Extract the [X, Y] coordinate from the center of the cell holding the provided text.  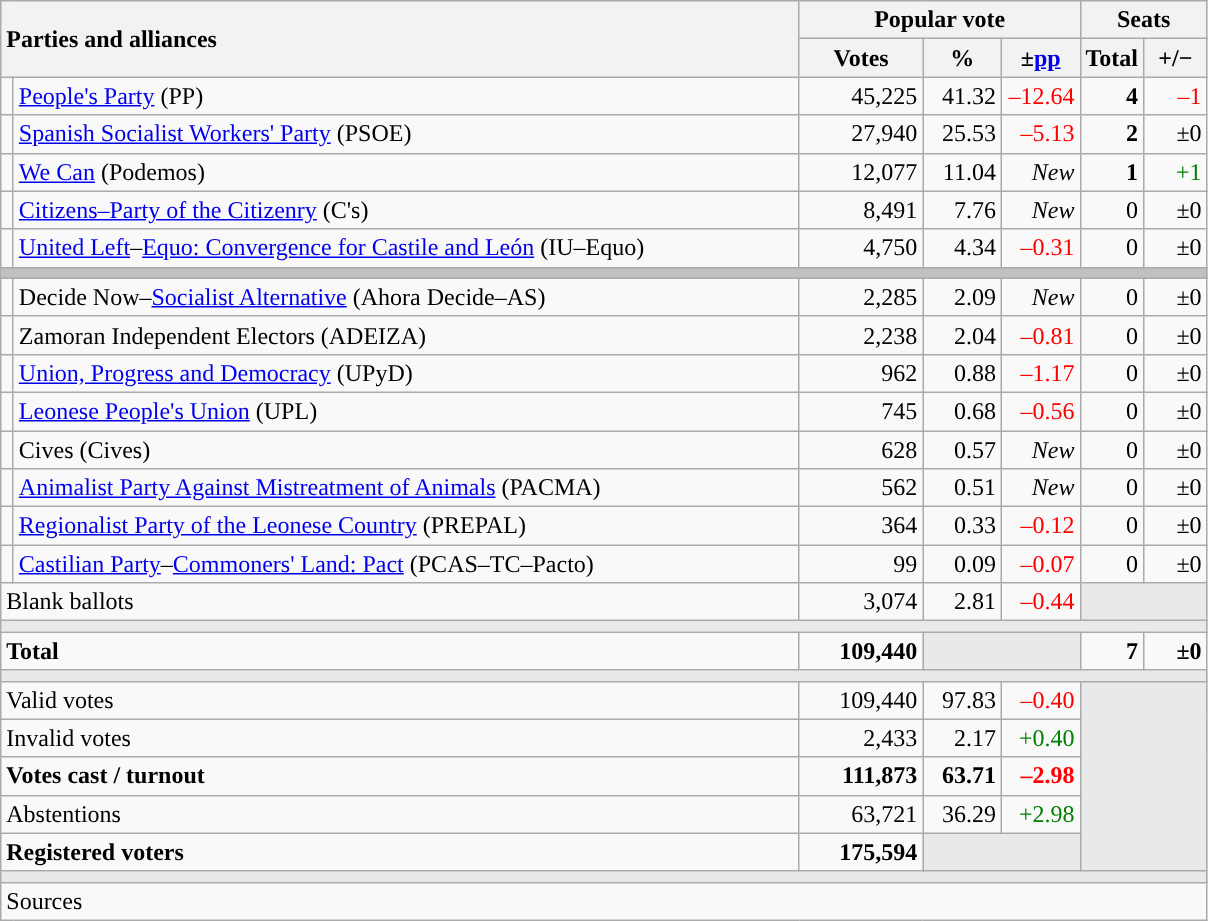
United Left–Equo: Convergence for Castile and León (IU–Equo) [406, 248]
Decide Now–Socialist Alternative (Ahora Decide–AS) [406, 297]
11.04 [962, 172]
27,940 [861, 134]
Registered voters [400, 852]
628 [861, 449]
2,285 [861, 297]
745 [861, 411]
175,594 [861, 852]
0.88 [962, 373]
People's Party (PP) [406, 96]
–0.31 [1040, 248]
Invalid votes [400, 738]
3,074 [861, 602]
–0.07 [1040, 564]
Blank ballots [400, 602]
–0.56 [1040, 411]
4.34 [962, 248]
Cives (Cives) [406, 449]
Citizens–Party of the Citizenry (C's) [406, 210]
0.33 [962, 526]
364 [861, 526]
2.81 [962, 602]
Seats [1144, 20]
Votes [861, 58]
562 [861, 488]
Leonese People's Union (UPL) [406, 411]
2.17 [962, 738]
Popular vote [940, 20]
2.04 [962, 335]
4,750 [861, 248]
±pp [1040, 58]
Castilian Party–Commoners' Land: Pact (PCAS–TC–Pacto) [406, 564]
+/− [1176, 58]
–1 [1176, 96]
+0.40 [1040, 738]
We Can (Podemos) [406, 172]
0.09 [962, 564]
0.57 [962, 449]
Regionalist Party of the Leonese Country (PREPAL) [406, 526]
–0.12 [1040, 526]
2.09 [962, 297]
–5.13 [1040, 134]
2,238 [861, 335]
Zamoran Independent Electors (ADEIZA) [406, 335]
99 [861, 564]
63.71 [962, 776]
0.68 [962, 411]
41.32 [962, 96]
45,225 [861, 96]
1 [1112, 172]
2 [1112, 134]
4 [1112, 96]
+1 [1176, 172]
–2.98 [1040, 776]
–0.44 [1040, 602]
–0.40 [1040, 700]
–1.17 [1040, 373]
Spanish Socialist Workers' Party (PSOE) [406, 134]
–12.64 [1040, 96]
25.53 [962, 134]
8,491 [861, 210]
962 [861, 373]
Sources [604, 901]
Animalist Party Against Mistreatment of Animals (PACMA) [406, 488]
0.51 [962, 488]
Valid votes [400, 700]
+2.98 [1040, 814]
7.76 [962, 210]
–0.81 [1040, 335]
36.29 [962, 814]
Parties and alliances [400, 39]
% [962, 58]
Abstentions [400, 814]
Votes cast / turnout [400, 776]
Union, Progress and Democracy (UPyD) [406, 373]
63,721 [861, 814]
2,433 [861, 738]
7 [1112, 651]
12,077 [861, 172]
97.83 [962, 700]
111,873 [861, 776]
